Pinpoint the cell where the given text exists, returning its [X, Y] midpoint coordinate. 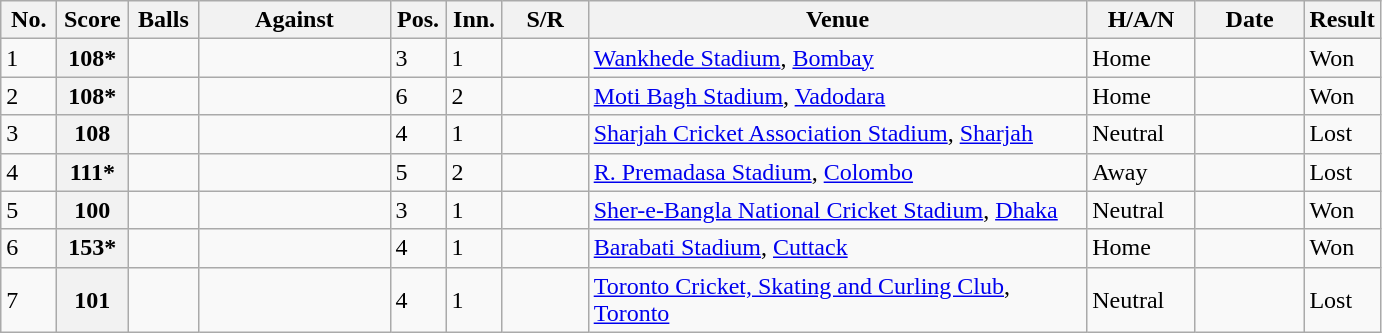
Against [294, 20]
Venue [838, 20]
Inn. [474, 20]
Moti Bagh Stadium, Vadodara [838, 96]
Sher-e-Bangla National Cricket Stadium, Dhaka [838, 210]
S/R [545, 20]
Pos. [418, 20]
Toronto Cricket, Skating and Curling Club, Toronto [838, 300]
Away [1142, 172]
Balls [164, 20]
Score [92, 20]
101 [92, 300]
Sharjah Cricket Association Stadium, Sharjah [838, 134]
108 [92, 134]
111* [92, 172]
100 [92, 210]
7 [29, 300]
Barabati Stadium, Cuttack [838, 248]
153* [92, 248]
Date [1250, 20]
No. [29, 20]
H/A/N [1142, 20]
Wankhede Stadium, Bombay [838, 58]
R. Premadasa Stadium, Colombo [838, 172]
Result [1342, 20]
